Return the (X, Y) coordinate for the center point of the cell that contains the specified text.  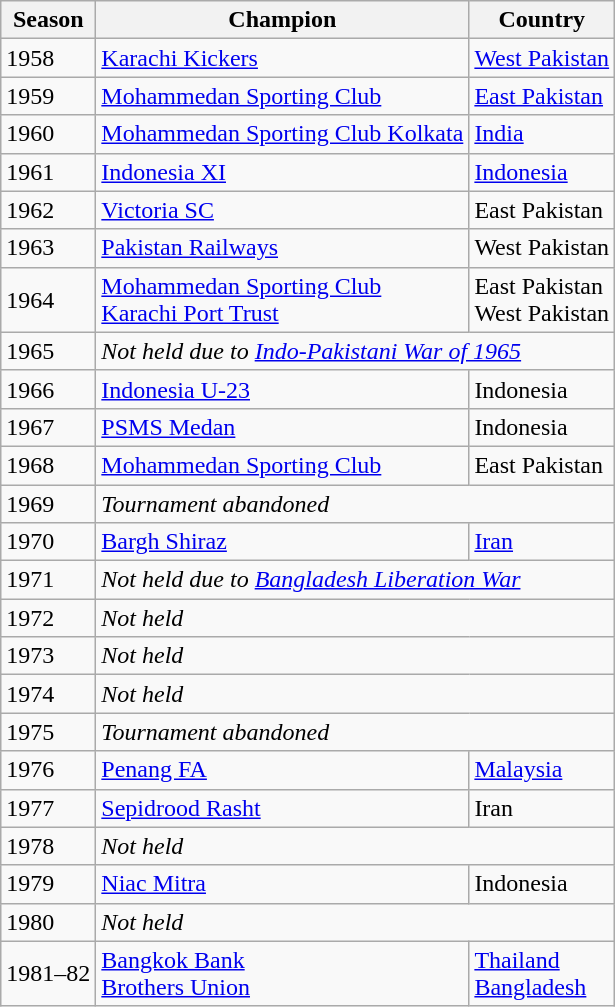
Victoria SC (282, 210)
1958 (48, 58)
Country (542, 20)
Season (48, 20)
1964 (48, 300)
1963 (48, 248)
1976 (48, 770)
1972 (48, 618)
Indonesia XI (282, 172)
Champion (282, 20)
1962 (48, 210)
1970 (48, 542)
Niac Mitra (282, 884)
1977 (48, 808)
1979 (48, 884)
1981–82 (48, 974)
1971 (48, 580)
Malaysia (542, 770)
1959 (48, 96)
1968 (48, 465)
1973 (48, 656)
1967 (48, 427)
1978 (48, 846)
1961 (48, 172)
Thailand Bangladesh (542, 974)
Bargh Shiraz (282, 542)
1965 (48, 351)
India (542, 134)
Mohammedan Sporting ClubKarachi Port Trust (282, 300)
1969 (48, 503)
Bangkok BankBrothers Union (282, 974)
Not held due to Bangladesh Liberation War (356, 580)
Mohammedan Sporting Club Kolkata (282, 134)
1974 (48, 694)
Karachi Kickers (282, 58)
Not held due to Indo-Pakistani War of 1965 (356, 351)
Indonesia U-23 (282, 389)
1960 (48, 134)
PSMS Medan (282, 427)
Sepidrood Rasht (282, 808)
1975 (48, 732)
1966 (48, 389)
Pakistan Railways (282, 248)
Penang FA (282, 770)
1980 (48, 922)
East Pakistan West Pakistan (542, 300)
